Detect which cell encompasses the target text, then output its [X, Y] center coordinate. 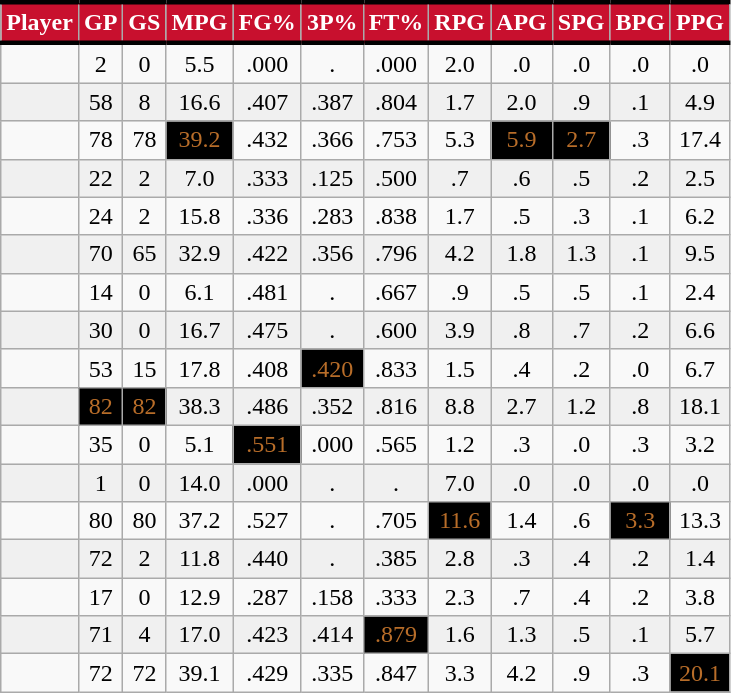
24 [100, 216]
FT% [396, 22]
PPG [700, 22]
MPG [200, 22]
71 [100, 635]
.158 [332, 597]
5.9 [522, 140]
.527 [267, 521]
.125 [332, 178]
6.2 [700, 216]
.440 [267, 559]
.432 [267, 140]
8 [144, 102]
18.1 [700, 406]
.804 [396, 102]
3P% [332, 22]
.407 [267, 102]
6.7 [700, 368]
1.5 [460, 368]
5.1 [200, 444]
15.8 [200, 216]
70 [100, 254]
16.6 [200, 102]
3.2 [700, 444]
.551 [267, 444]
.336 [267, 216]
.833 [396, 368]
39.2 [200, 140]
58 [100, 102]
.565 [396, 444]
.475 [267, 330]
30 [100, 330]
.408 [267, 368]
17.0 [200, 635]
BPG [640, 22]
53 [100, 368]
GS [144, 22]
17.8 [200, 368]
5.5 [200, 63]
.420 [332, 368]
1.8 [522, 254]
15 [144, 368]
.705 [396, 521]
.796 [396, 254]
35 [100, 444]
16.7 [200, 330]
1 [100, 483]
.356 [332, 254]
.486 [267, 406]
2.3 [460, 597]
APG [522, 22]
2.5 [700, 178]
.385 [396, 559]
39.1 [200, 673]
3.8 [700, 597]
.366 [332, 140]
.816 [396, 406]
GP [100, 22]
.422 [267, 254]
.753 [396, 140]
17.4 [700, 140]
4 [144, 635]
12.9 [200, 597]
9.5 [700, 254]
65 [144, 254]
14 [100, 292]
37.2 [200, 521]
.838 [396, 216]
11.6 [460, 521]
32.9 [200, 254]
20.1 [700, 673]
.423 [267, 635]
.600 [396, 330]
6.1 [200, 292]
.481 [267, 292]
5.7 [700, 635]
.667 [396, 292]
.335 [332, 673]
3.9 [460, 330]
Player [40, 22]
5.3 [460, 140]
SPG [581, 22]
.283 [332, 216]
8.8 [460, 406]
13.3 [700, 521]
.879 [396, 635]
.847 [396, 673]
1.6 [460, 635]
6.6 [700, 330]
.429 [267, 673]
2.8 [460, 559]
17 [100, 597]
RPG [460, 22]
.500 [396, 178]
.387 [332, 102]
.414 [332, 635]
4.9 [700, 102]
11.8 [200, 559]
.352 [332, 406]
38.3 [200, 406]
.287 [267, 597]
FG% [267, 22]
14.0 [200, 483]
22 [100, 178]
2.4 [700, 292]
